Find where the given text appears and provide that cell's center as [x, y] coordinate. 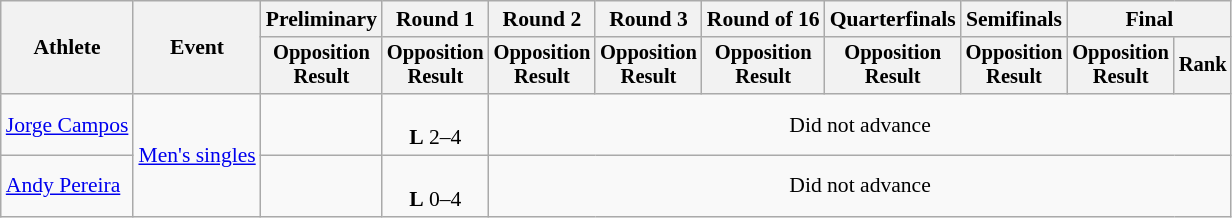
Athlete [68, 48]
Rank [1203, 66]
Round of 16 [764, 19]
Preliminary [322, 19]
Round 3 [648, 19]
Men's singles [196, 155]
Jorge Campos [68, 124]
Quarterfinals [893, 19]
Round 2 [542, 19]
Andy Pereira [68, 186]
L 0–4 [436, 186]
Round 1 [436, 19]
Final [1149, 19]
L 2–4 [436, 124]
Semifinals [1014, 19]
Event [196, 48]
